Capture the cell that displays the provided text and extract its [x, y] central coordinate. 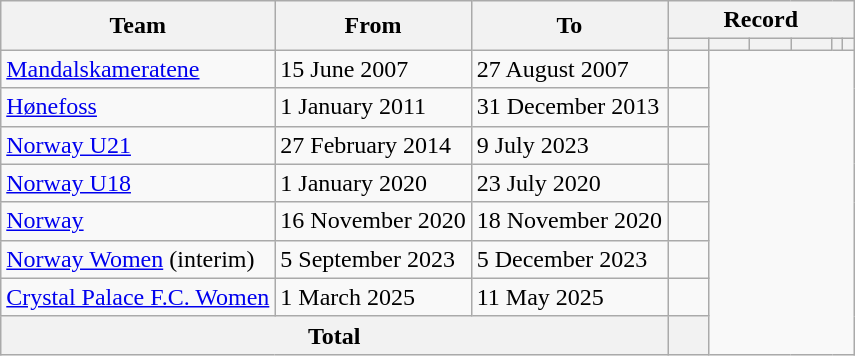
5 December 2023 [569, 259]
1 January 2020 [373, 183]
Record [761, 20]
From [373, 26]
31 December 2013 [569, 107]
To [569, 26]
11 May 2025 [569, 297]
27 February 2014 [373, 145]
Team [138, 26]
1 March 2025 [373, 297]
Mandalskameratene [138, 69]
Hønefoss [138, 107]
5 September 2023 [373, 259]
Norway Women (interim) [138, 259]
23 July 2020 [569, 183]
15 June 2007 [373, 69]
Total [334, 335]
9 July 2023 [569, 145]
Crystal Palace F.C. Women [138, 297]
Norway [138, 221]
16 November 2020 [373, 221]
18 November 2020 [569, 221]
Norway U21 [138, 145]
27 August 2007 [569, 69]
Norway U18 [138, 183]
1 January 2011 [373, 107]
